Identify which cell holds the provided text, then report its (x, y) central coordinate. 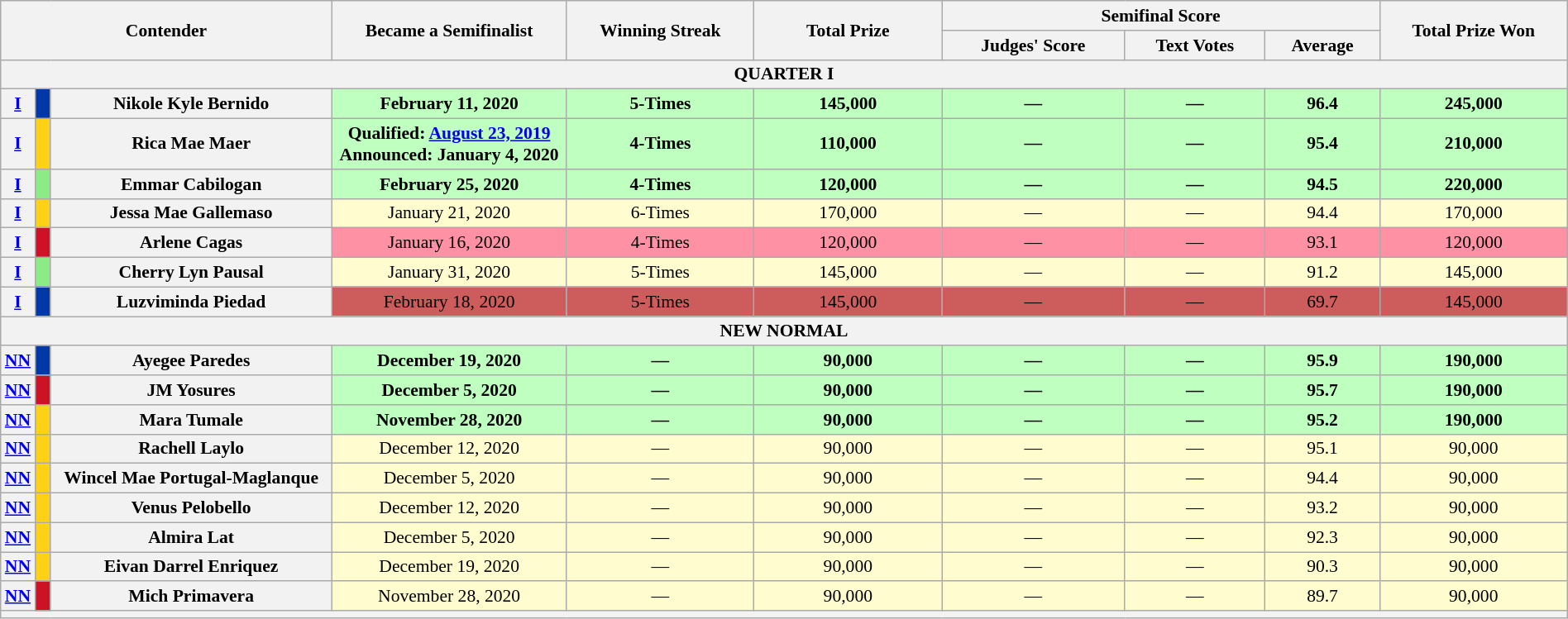
QUARTER I (784, 74)
93.1 (1322, 243)
Eivan Darrel Enriquez (191, 567)
JM Yosures (191, 390)
January 31, 2020 (449, 273)
Became a Semifinalist (449, 30)
89.7 (1322, 597)
Semifinal Score (1161, 16)
90.3 (1322, 567)
February 11, 2020 (449, 104)
94.5 (1322, 184)
95.9 (1322, 361)
January 16, 2020 (449, 243)
95.1 (1322, 449)
220,000 (1474, 184)
95.2 (1322, 420)
Ayegee Paredes (191, 361)
Luzviminda Piedad (191, 302)
February 18, 2020 (449, 302)
Wincel Mae Portugal-Maglanque (191, 479)
Cherry Lyn Pausal (191, 273)
245,000 (1474, 104)
93.2 (1322, 508)
Emmar Cabilogan (191, 184)
NEW NORMAL (784, 331)
Arlene Cagas (191, 243)
Qualified: August 23, 2019Announced: January 4, 2020 (449, 144)
95.4 (1322, 144)
210,000 (1474, 144)
96.4 (1322, 104)
Text Votes (1195, 45)
110,000 (849, 144)
Total Prize (849, 30)
Winning Streak (660, 30)
Rica Mae Maer (191, 144)
Mich Primavera (191, 597)
6-Times (660, 213)
Nikole Kyle Bernido (191, 104)
Judges' Score (1034, 45)
Almira Lat (191, 537)
January 21, 2020 (449, 213)
Venus Pelobello (191, 508)
Rachell Laylo (191, 449)
Jessa Mae Gallemaso (191, 213)
95.7 (1322, 390)
February 25, 2020 (449, 184)
Average (1322, 45)
69.7 (1322, 302)
Contender (167, 30)
Total Prize Won (1474, 30)
91.2 (1322, 273)
92.3 (1322, 537)
Mara Tumale (191, 420)
